Capture the cell that displays the provided text and extract its (X, Y) central coordinate. 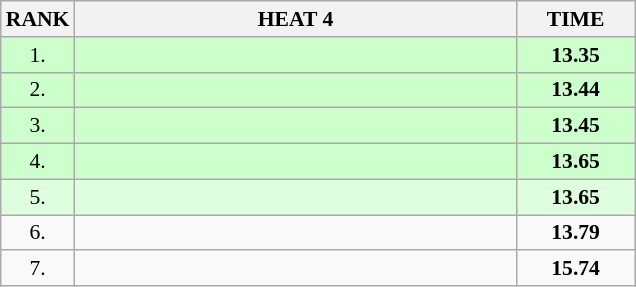
7. (38, 269)
2. (38, 90)
RANK (38, 19)
13.35 (576, 55)
3. (38, 126)
13.45 (576, 126)
15.74 (576, 269)
1. (38, 55)
HEAT 4 (295, 19)
5. (38, 197)
13.44 (576, 90)
13.79 (576, 233)
4. (38, 162)
TIME (576, 19)
6. (38, 233)
